Detect which cell encompasses the target text, then output its (X, Y) center coordinate. 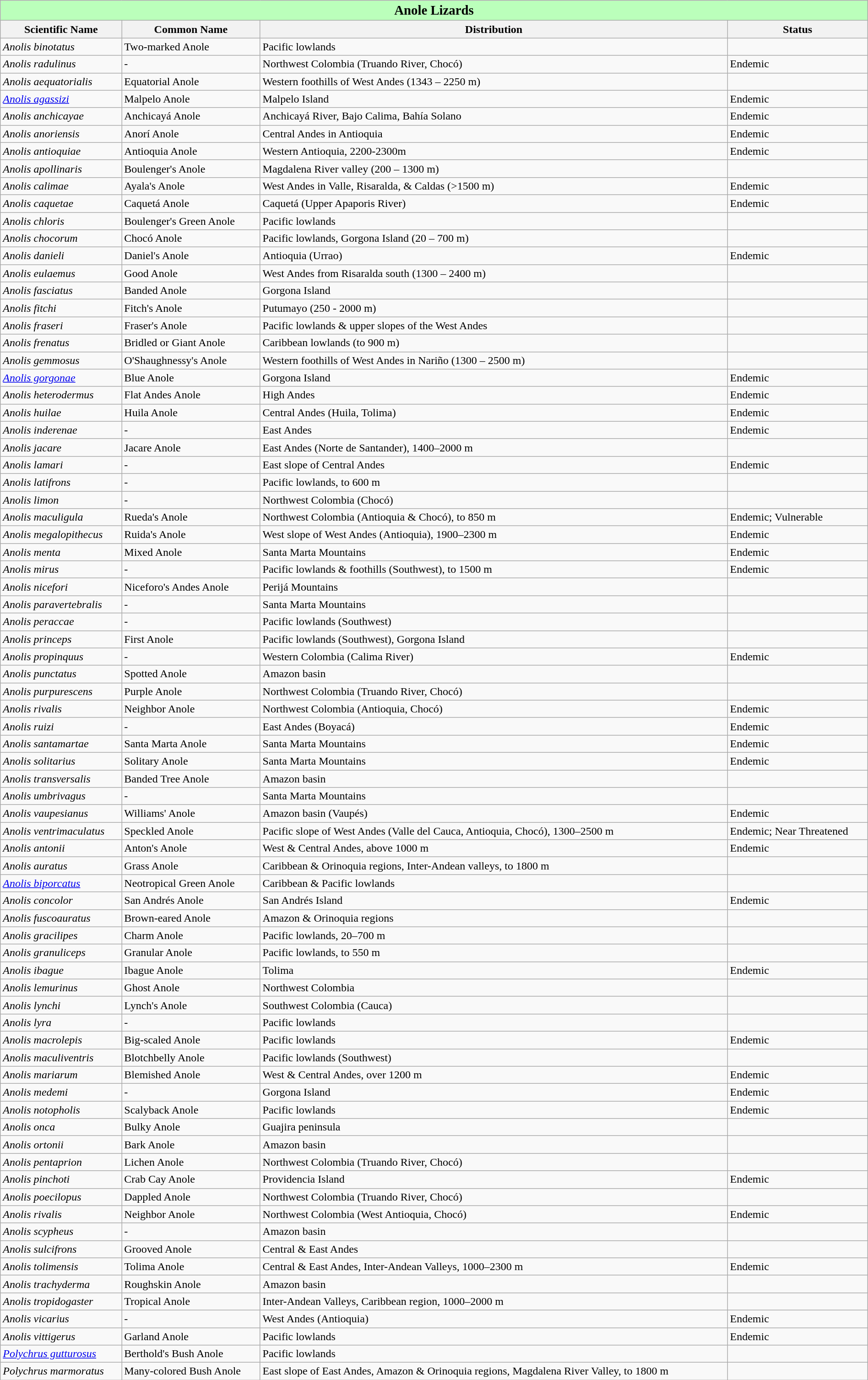
Northwest Colombia (Chocó) (494, 500)
Anorí Anole (191, 134)
Antioquia (Urrao) (494, 256)
Mixed Anole (191, 552)
Pacific lowlands & foothills (Southwest), to 1500 m (494, 570)
Roughskin Anole (191, 1284)
Central Andes in Antioquia (494, 134)
East slope of East Andes, Amazon & Orinoquia regions, Magdalena River Valley, to 1800 m (494, 1371)
Common Name (191, 29)
Endemic; Vulnerable (797, 517)
Anolis vittigerus (61, 1337)
West Andes in Valle, Risaralda, & Caldas (>1500 m) (494, 186)
Blotchbelly Anole (191, 1057)
Huila Anole (191, 413)
Tropical Anole (191, 1301)
Niceforo's Andes Anole (191, 587)
Anchicayá Anole (191, 116)
Lichen Anole (191, 1162)
Anolis propinquus (61, 657)
Anolis inderenae (61, 430)
Anolis lynchi (61, 1005)
Polychrus marmoratus (61, 1371)
Caquetá Anole (191, 203)
Santa Marta Anole (191, 744)
Anolis aequatorialis (61, 81)
Ghost Anole (191, 988)
Anolis mariarum (61, 1075)
Anolis latifrons (61, 482)
Distribution (494, 29)
Anolis eulaemus (61, 273)
Anolis gemmosus (61, 360)
Anolis ortonii (61, 1145)
Anolis vaupesianus (61, 814)
West & Central Andes, above 1000 m (494, 848)
Anolis notopholis (61, 1110)
Anolis tolimensis (61, 1266)
Flat Andes Anole (191, 395)
Malpelo Island (494, 99)
Berthold's Bush Anole (191, 1354)
Boulenger's Anole (191, 168)
Many-colored Bush Anole (191, 1371)
Anolis macrolepis (61, 1040)
Solitary Anole (191, 761)
Blemished Anole (191, 1075)
Crab Cay Anole (191, 1179)
Anolis nicefori (61, 587)
Daniel's Anole (191, 256)
Anolis concolor (61, 901)
Anolis apollinaris (61, 168)
Anolis transversalis (61, 779)
Anolis ruizi (61, 726)
Anolis frenatus (61, 343)
Anolis chloris (61, 221)
Inter-Andean Valleys, Caribbean region, 1000–2000 m (494, 1301)
East Andes (494, 430)
Pacific lowlands, to 550 m (494, 953)
Charm Anole (191, 935)
San Andrés Anole (191, 901)
Caribbean & Orinoquia regions, Inter-Andean valleys, to 1800 m (494, 866)
Magdalena River valley (200 – 1300 m) (494, 168)
Fitch's Anole (191, 308)
Good Anole (191, 273)
Anolis anoriensis (61, 134)
Granular Anole (191, 953)
Anolis purpurescens (61, 691)
Malpelo Anole (191, 99)
Anolis lyra (61, 1022)
Northwest Colombia (494, 988)
Anolis maculiventris (61, 1057)
Anolis trachyderma (61, 1284)
Anolis ibague (61, 970)
Anolis antonii (61, 848)
Pacific lowlands (Southwest), Gorgona Island (494, 639)
Endemic; Near Threatened (797, 831)
High Andes (494, 395)
Grooved Anole (191, 1249)
Anolis pentaprion (61, 1162)
Anolis fraseri (61, 326)
Amazon & Orinoquia regions (494, 918)
Anolis anchicayae (61, 116)
Two-marked Anole (191, 47)
Anolis gorgonae (61, 378)
Anolis calimae (61, 186)
Central & East Andes (494, 1249)
Anolis antioquiae (61, 151)
Antioquia Anole (191, 151)
Anolis poecilopus (61, 1197)
Anolis santamartae (61, 744)
Northwest Colombia (Antioquia, Chocó) (494, 709)
Anolis tropidogaster (61, 1301)
Anolis caquetae (61, 203)
Western Antioquia, 2200-2300m (494, 151)
Pacific slope of West Andes (Valle del Cauca, Antioquia, Chocó), 1300–2500 m (494, 831)
Anolis gracilipes (61, 935)
Perijá Mountains (494, 587)
Anolis limon (61, 500)
Anolis megalopithecus (61, 535)
Central Andes (Huila, Tolima) (494, 413)
Anolis lamari (61, 465)
Anole Lizards (434, 11)
Big-scaled Anole (191, 1040)
Neotropical Green Anole (191, 883)
Western foothills of West Andes (1343 – 2250 m) (494, 81)
Blue Anole (191, 378)
Anchicayá River, Bajo Calima, Bahía Solano (494, 116)
Garland Anole (191, 1337)
Pacific lowlands & upper slopes of the West Andes (494, 326)
Putumayo (250 - 2000 m) (494, 308)
Grass Anole (191, 866)
Boulenger's Green Anole (191, 221)
Central & East Andes, Inter-Andean Valleys, 1000–2300 m (494, 1266)
Anolis heterodermus (61, 395)
Jacare Anole (191, 447)
Pacific lowlands, 20–700 m (494, 935)
Anolis mirus (61, 570)
Banded Anole (191, 291)
Fraser's Anole (191, 326)
Pacific lowlands, to 600 m (494, 482)
First Anole (191, 639)
Anolis medemi (61, 1092)
Spotted Anole (191, 674)
Status (797, 29)
Pacific lowlands, Gorgona Island (20 – 700 m) (494, 239)
Caribbean lowlands (to 900 m) (494, 343)
Chocó Anole (191, 239)
Equatorial Anole (191, 81)
Anolis auratus (61, 866)
Bark Anole (191, 1145)
West slope of West Andes (Antioquia), 1900–2300 m (494, 535)
Anolis solitarius (61, 761)
Anolis punctatus (61, 674)
Scalyback Anole (191, 1110)
Rueda's Anole (191, 517)
Scientific Name (61, 29)
Caquetá (Upper Apaporis River) (494, 203)
Anolis scypheus (61, 1232)
Anolis menta (61, 552)
East Andes (Boyacá) (494, 726)
Tolima Anole (191, 1266)
Ruida's Anole (191, 535)
Amazon basin (Vaupés) (494, 814)
West Andes from Risaralda south (1300 – 2400 m) (494, 273)
Anton's Anole (191, 848)
Anolis fitchi (61, 308)
Northwest Colombia (Antioquia & Chocó), to 850 m (494, 517)
Lynch's Anole (191, 1005)
Anolis paravertebralis (61, 604)
East slope of Central Andes (494, 465)
Anolis ventrimaculatus (61, 831)
Dappled Anole (191, 1197)
Anolis agassizi (61, 99)
West & Central Andes, over 1200 m (494, 1075)
Anolis onca (61, 1127)
Western foothills of West Andes in Nariño (1300 – 2500 m) (494, 360)
Speckled Anole (191, 831)
Anolis peraccae (61, 622)
Bulky Anole (191, 1127)
Ibague Anole (191, 970)
Anolis radulinus (61, 64)
East Andes (Norte de Santander), 1400–2000 m (494, 447)
Anolis fasciatus (61, 291)
Anolis pinchoti (61, 1179)
Brown-eared Anole (191, 918)
Ayala's Anole (191, 186)
Anolis umbrivagus (61, 796)
Southwest Colombia (Cauca) (494, 1005)
Anolis sulcifrons (61, 1249)
Anolis jacare (61, 447)
Polychrus gutturosus (61, 1354)
Anolis danieli (61, 256)
O'Shaughnessy's Anole (191, 360)
Anolis binotatus (61, 47)
Anolis huilae (61, 413)
Caribbean & Pacific lowlands (494, 883)
Anolis chocorum (61, 239)
Anolis princeps (61, 639)
Banded Tree Anole (191, 779)
Purple Anole (191, 691)
Anolis biporcatus (61, 883)
Anolis fuscoauratus (61, 918)
Guajira peninsula (494, 1127)
Williams' Anole (191, 814)
Tolima (494, 970)
Anolis lemurinus (61, 988)
Northwest Colombia (West Antioquia, Chocó) (494, 1214)
Anolis granuliceps (61, 953)
Anolis vicarius (61, 1319)
Anolis maculigula (61, 517)
San Andrés Island (494, 901)
West Andes (Antioquia) (494, 1319)
Western Colombia (Calima River) (494, 657)
Providencia Island (494, 1179)
Bridled or Giant Anole (191, 343)
